Capture the cell that displays the provided text and extract its (X, Y) central coordinate. 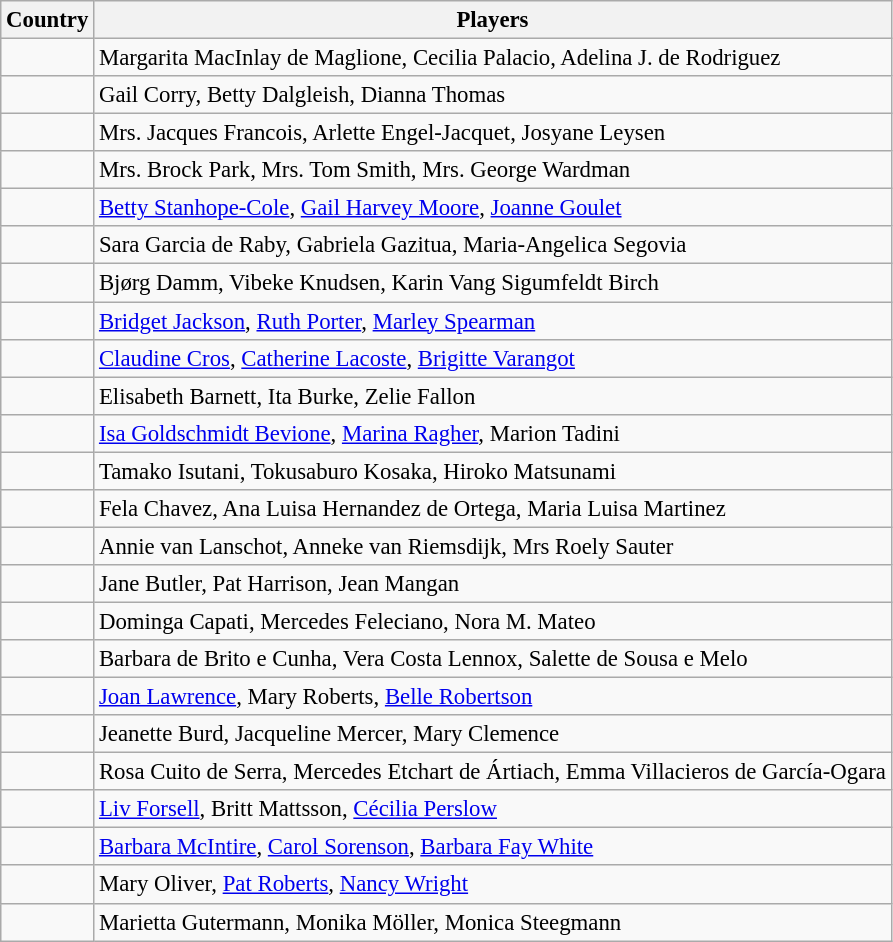
Rosa Cuito de Serra, Mercedes Etchart de Ártiach, Emma Villacieros de García-Ogara (493, 772)
Barbara McIntire, Carol Sorenson, Barbara Fay White (493, 847)
Bridget Jackson, Ruth Porter, Marley Spearman (493, 321)
Jane Butler, Pat Harrison, Jean Mangan (493, 584)
Jeanette Burd, Jacqueline Mercer, Mary Clemence (493, 734)
Mary Oliver, Pat Roberts, Nancy Wright (493, 885)
Isa Goldschmidt Bevione, Marina Ragher, Marion Tadini (493, 433)
Tamako Isutani, Tokusaburo Kosaka, Hiroko Matsunami (493, 471)
Annie van Lanschot, Anneke van Riemsdijk, Mrs Roely Sauter (493, 546)
Betty Stanhope-Cole, Gail Harvey Moore, Joanne Goulet (493, 208)
Liv Forsell, Britt Mattsson, Cécilia Perslow (493, 809)
Claudine Cros, Catherine Lacoste, Brigitte Varangot (493, 358)
Mrs. Brock Park, Mrs. Tom Smith, Mrs. George Wardman (493, 170)
Bjørg Damm, Vibeke Knudsen, Karin Vang Sigumfeldt Birch (493, 283)
Margarita MacInlay de Maglione, Cecilia Palacio, Adelina J. de Rodriguez (493, 58)
Gail Corry, Betty Dalgleish, Dianna Thomas (493, 95)
Dominga Capati, Mercedes Feleciano, Nora M. Mateo (493, 621)
Elisabeth Barnett, Ita Burke, Zelie Fallon (493, 396)
Mrs. Jacques Francois, Arlette Engel-Jacquet, Josyane Leysen (493, 133)
Country (48, 20)
Fela Chavez, Ana Luisa Hernandez de Ortega, Maria Luisa Martinez (493, 509)
Barbara de Brito e Cunha, Vera Costa Lennox, Salette de Sousa e Melo (493, 659)
Players (493, 20)
Joan Lawrence, Mary Roberts, Belle Robertson (493, 697)
Marietta Gutermann, Monika Möller, Monica Steegmann (493, 922)
Sara Garcia de Raby, Gabriela Gazitua, Maria-Angelica Segovia (493, 245)
